Capture the cell that displays the provided text and extract its (X, Y) central coordinate. 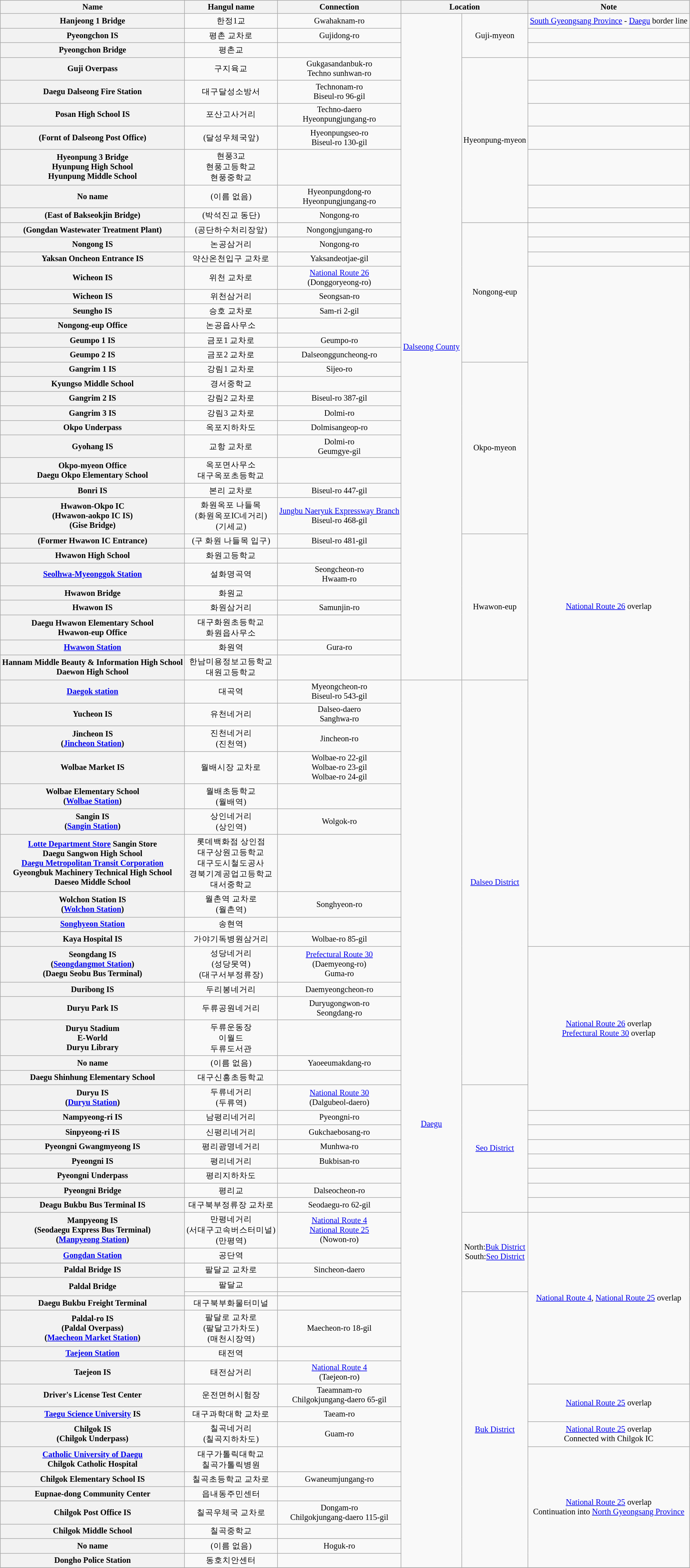
Hyeonpungseo-roBiseul-ro 130-gil (339, 138)
논공삼거리 (231, 244)
강림3 교차로 (231, 413)
Seodaegu-ro 62-gil (339, 1205)
Pyeongni Bridge (93, 1190)
National Route 4(Taejeon-ro) (339, 1372)
Catholic University of DaeguChilgok Catholic Hospital (93, 1459)
Guam-ro (339, 1434)
Wolchon Station IS(Wolchon Station) (93, 904)
Gangrim 3 IS (93, 413)
Seolhwa-Myeonggok Station (93, 574)
Seungho IS (93, 311)
Hanjeong 1 Bridge (93, 21)
월배초등학교(월배역) (231, 796)
North:Buk DistrictSouth:Seo District (494, 1252)
(구 화원 나들목 입구) (231, 541)
Duribong IS (93, 990)
대곡역 (231, 692)
성당네거리(성당못역)(대구서부정류장) (231, 964)
Wolbae Market IS (93, 768)
Wolbae Elementary School(Wolbae Station) (93, 796)
Sincheon-daero (339, 1270)
Sam-ri 2-gil (339, 311)
진천네거리(진천역) (231, 738)
Dalseongguncheong-ro (339, 355)
Duryu StadiumE-WorldDuryu Library (93, 1037)
National Route 30(Dalgubeol-daero) (339, 1097)
칠곡중학교 (231, 1531)
Gukchaebosang-ro (339, 1132)
위천삼거리 (231, 297)
화원고등학교 (231, 556)
Hannam Middle Beauty & Information High SchoolDaewon High School (93, 667)
Sangin IS(Sangin Station) (93, 822)
Seongcheon-roHwaam-ro (339, 574)
Paldal Bridge (93, 1286)
Bonri IS (93, 490)
Pyeongni IS (93, 1161)
동호치안센터 (231, 1560)
Posan High School IS (93, 114)
(달성우체국앞) (231, 138)
금포2 교차로 (231, 355)
승호 교차로 (231, 311)
Daegu Dalseong Fire Station (93, 92)
포산고사거리 (231, 114)
화원삼거리 (231, 607)
Daegok station (93, 692)
두류공원네거리 (231, 1008)
Taejeon IS (93, 1372)
Chilgok IS(Chilgok Underpass) (93, 1434)
Techno-daeroHyeonpungjungang-ro (339, 114)
평리광명네거리 (231, 1146)
Biseul-ro 387-gil (339, 398)
팔달로 교차로(팔달고가차도)(매천시장역) (231, 1328)
평리지하차도 (231, 1176)
대구신흥초등학교 (231, 1077)
Seongsan-ro (339, 297)
Kyungso Middle School (93, 384)
Chilgok Post Office IS (93, 1512)
Hyeonpung 3 BridgeHyunpung High SchoolHyunpung Middle School (93, 167)
현풍3교현풍고등학교현풍중학교 (231, 167)
평촌 교차로 (231, 36)
Songhyeon-ro (339, 904)
Name (93, 7)
금포1 교차로 (231, 340)
Nongong-eup Office (93, 325)
Location (464, 7)
(박석진교 동단) (231, 215)
Hwawon High School (93, 556)
Duryugongwon-roSeongdang-ro (339, 1008)
Buk District (494, 1430)
두리봉네거리 (231, 990)
태전역 (231, 1354)
Hyeonpung-myeon (494, 140)
신평리네거리 (231, 1132)
만평네거리(서대구고속버스터미널)(만평역) (231, 1230)
Guji Overpass (93, 69)
Wolbae-ro 22-gilWolbae-ro 23-gilWolbae-ro 24-gil (339, 768)
Daegu Shinhung Elementary School (93, 1077)
Yucheon IS (93, 714)
Samunjin-ro (339, 607)
(East of Bakseokjin Bridge) (93, 215)
Geumpo-ro (339, 340)
Dalseocheon-ro (339, 1190)
Jincheon IS(Jincheon Station) (93, 738)
대구달성소방서 (231, 92)
National Route 4, National Route 25 overlap (609, 1298)
약산온천입구 교차로 (231, 259)
강림1 교차로 (231, 369)
Songhyeon Station (93, 925)
Dalseo-daeroSanghwa-ro (339, 714)
Taegu Science University IS (93, 1414)
태전삼거리 (231, 1372)
교항 교차로 (231, 446)
한남미용정보고등학교대원고등학교 (231, 667)
Okpo-myeon (494, 448)
Dongho Police Station (93, 1560)
South Gyeongsang Province - Daegu border line (609, 21)
강림2 교차로 (231, 398)
공단역 (231, 1255)
Seo District (494, 1148)
Hwawon Station (93, 647)
Hwawon-eup (494, 607)
설화명곡역 (231, 574)
팔달교 (231, 1285)
Gura-ro (339, 647)
남평리네거리 (231, 1118)
Manpyeong IS(Seodaegu Express Bus Terminal)(Manpyeong Station) (93, 1230)
Nongongjungang-ro (339, 230)
Biseul-ro 481-gil (339, 541)
National Route 25 overlap (609, 1402)
Myeongcheon-roBiseul-ro 543-gil (339, 692)
Dolmisangeop-ro (339, 428)
평리네거리 (231, 1161)
Daegu (431, 1124)
Dolmi-ro (339, 413)
Gukgasandanbuk-roTechno sunhwan-ro (339, 69)
Nongong IS (93, 244)
Kaya Hospital IS (93, 939)
두류운동장이월드두류도서관 (231, 1037)
National Route 25 overlapConnected with Chilgok IC (609, 1434)
Daemyeongcheon-ro (339, 990)
National Route 26 overlapPrefectural Route 30 overlap (609, 1028)
운전면허시험장 (231, 1395)
Pyeongni-ro (339, 1118)
Jincheon-ro (339, 738)
Note (609, 7)
한정1교 (231, 21)
Munhwa-ro (339, 1146)
상인네거리(상인역) (231, 822)
Gyohang IS (93, 446)
Gwaneumjungang-ro (339, 1479)
Taejeon Station (93, 1354)
월배시장 교차로 (231, 768)
Chilgok Elementary School IS (93, 1479)
위천 교차로 (231, 278)
Seongdang IS(Seongdangmot Station)(Daegu Seobu Bus Terminal) (93, 964)
유천네거리 (231, 714)
Jungbu Naeryuk Expressway BranchBiseul-ro 468-gil (339, 516)
화원역 (231, 647)
칠곡초등학교 교차로 (231, 1479)
Hyeonpungdong-roHyeonpungjungang-ro (339, 196)
Dolmi-roGeumgye-gil (339, 446)
Hwawon IS (93, 607)
Pyeongchon Bridge (93, 50)
두류네거리(두류역) (231, 1097)
대구과학대학 교차로 (231, 1414)
Eupnae-dong Community Center (93, 1494)
Pyeongchon IS (93, 36)
Nongong-eup (494, 293)
Dalseong County (431, 347)
월촌역 교차로(월촌역) (231, 904)
National Route 25 overlapContinuation into North Gyeongsang Province (609, 1507)
Gangrim 1 IS (93, 369)
평리교 (231, 1190)
구지육교 (231, 69)
Wolbae-ro 85-gil (339, 939)
송현역 (231, 925)
Hoguk-ro (339, 1546)
대구북부정류장 교차로 (231, 1205)
Driver's License Test Center (93, 1395)
Hwawon Bridge (93, 593)
Hwawon-Okpo IC(Hwawon-aokpo IC IS)(Gise Bridge) (93, 516)
옥포면사무소대구옥포초등학교 (231, 470)
논공읍사무소 (231, 325)
Okpo Underpass (93, 428)
Yaksan Oncheon Entrance IS (93, 259)
National Route 4National Route 25(Nowon-ro) (339, 1230)
Technonam-roBiseul-ro 96-gil (339, 92)
본리 교차로 (231, 490)
대구가톨릭대학교칠곡가톨릭병원 (231, 1459)
Guji-myeon (494, 35)
대구북부화물터미널 (231, 1303)
Taeam-ro (339, 1414)
Paldal-ro IS(Paldal Overpass)(Maecheon Market Station) (93, 1328)
(Former Hwawon IC Entrance) (93, 541)
읍내동주민센터 (231, 1494)
Okpo-myeon OfficeDaegu Okpo Elementary School (93, 470)
Pyeongni Underpass (93, 1176)
(Fornt of Dalseong Post Office) (93, 138)
칠곡네거리(칠곡지하차도) (231, 1434)
Gwahaknam-ro (339, 21)
롯데백화점 상인점대구상원고등학교대구도시철도공사경북기계공업고등학교대서중학교 (231, 863)
(Gongdan Wastewater Treatment Plant) (93, 230)
화원교 (231, 593)
경서중학교 (231, 384)
Bukbisan-ro (339, 1161)
Taeamnam-roChilgokjungang-daero 65-gil (339, 1395)
Sijeo-ro (339, 369)
Sinpyeong-ri IS (93, 1132)
Deagu Bukbu Bus Terminal IS (93, 1205)
Prefectural Route 30(Daemyeong-ro)Guma-ro (339, 964)
Chilgok Middle School (93, 1531)
Daegu Bukbu Freight Terminal (93, 1303)
Gujidong-ro (339, 36)
화원옥포 나들목(화원옥포IC네거리)(기세교) (231, 516)
Duryu Park IS (93, 1008)
Maecheon-ro 18-gil (339, 1328)
Biseul-ro 447-gil (339, 490)
National Route 26(Donggoryeong-ro) (339, 278)
Dalseo District (494, 882)
평촌교 (231, 50)
Duryu IS(Duryu Station) (93, 1097)
가야기독병원삼거리 (231, 939)
Gongdan Station (93, 1255)
Daegu Hwawon Elementary SchoolHwawon-eup Office (93, 628)
Yaksandeotjae-gil (339, 259)
Geumpo 1 IS (93, 340)
(공단하수처리장앞) (231, 230)
Paldal Bridge IS (93, 1270)
Nampyeong-ri IS (93, 1118)
Geumpo 2 IS (93, 355)
팔달교 교차로 (231, 1270)
Hangul name (231, 7)
National Route 26 overlap (609, 607)
Gangrim 2 IS (93, 398)
Wolgok-ro (339, 822)
대구화원초등학교화원읍사무소 (231, 628)
Pyeongni Gwangmyeong IS (93, 1146)
옥포지하차도 (231, 428)
Connection (339, 7)
Dongam-roChilgokjungang-daero 115-gil (339, 1512)
Yaoeeumakdang-ro (339, 1063)
칠곡우체국 교차로 (231, 1512)
